Search for the cell housing the specified text and yield its [x, y] center coordinate. 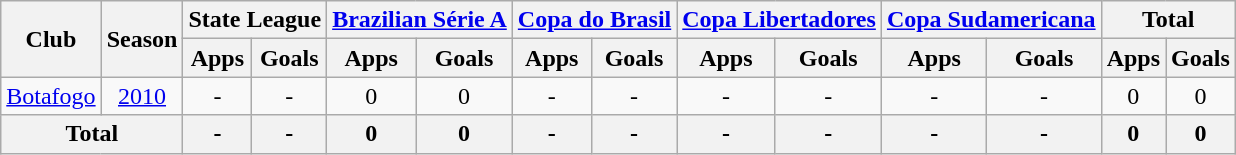
Copa Libertadores [780, 20]
State League [255, 20]
Copa Sudamericana [991, 20]
2010 [142, 96]
Copa do Brasil [594, 20]
Botafogo [51, 96]
Season [142, 39]
Club [51, 39]
Brazilian Série A [420, 20]
